Output the (X, Y) coordinate of the center of the cell containing the given text.  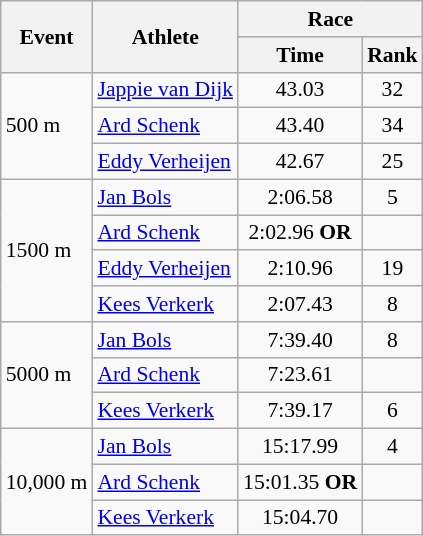
1500 m (47, 250)
6 (392, 411)
2:06.58 (300, 197)
10,000 m (47, 482)
5 (392, 197)
Rank (392, 55)
15:04.70 (300, 518)
15:17.99 (300, 447)
15:01.35 OR (300, 482)
2:02.96 OR (300, 233)
7:23.61 (300, 375)
19 (392, 269)
Time (300, 55)
500 m (47, 126)
42.67 (300, 162)
34 (392, 126)
2:10.96 (300, 269)
25 (392, 162)
43.40 (300, 126)
43.03 (300, 90)
32 (392, 90)
7:39.17 (300, 411)
7:39.40 (300, 340)
Jappie van Dijk (165, 90)
4 (392, 447)
5000 m (47, 376)
Athlete (165, 36)
2:07.43 (300, 304)
Event (47, 36)
Race (330, 19)
